Output the [X, Y] coordinate of the center of the cell containing the given text.  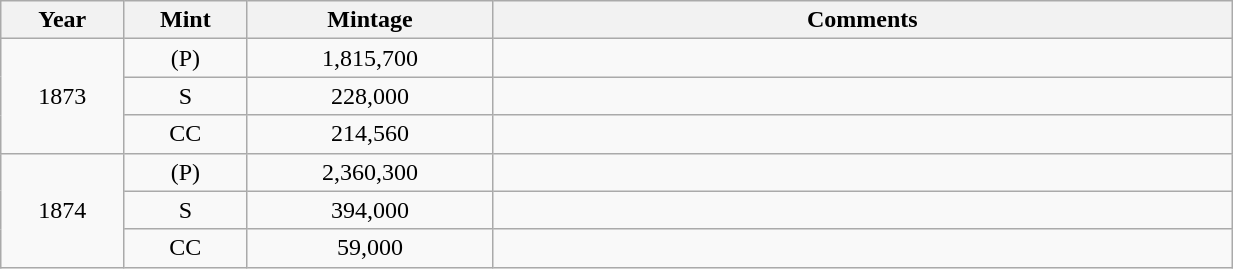
2,360,300 [370, 172]
1873 [62, 96]
214,560 [370, 134]
59,000 [370, 248]
394,000 [370, 210]
Year [62, 20]
Mintage [370, 20]
1874 [62, 210]
228,000 [370, 96]
Comments [862, 20]
Mint [186, 20]
1,815,700 [370, 58]
